Locate the cell with the specified text and output its [X, Y] center coordinate. 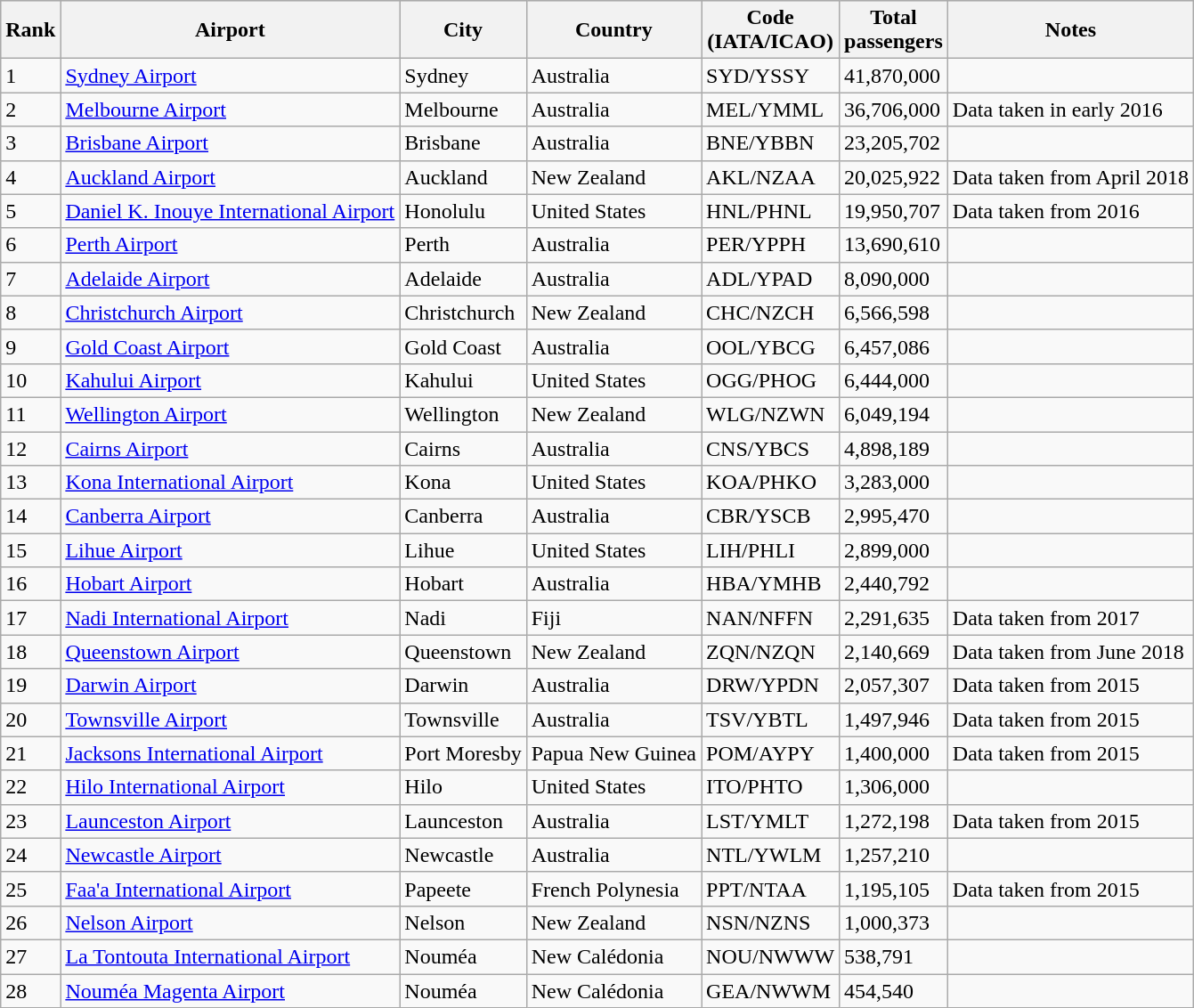
9 [30, 346]
23 [30, 821]
Canberra [463, 516]
25 [30, 889]
454,540 [894, 991]
21 [30, 753]
HNL/PHNL [771, 211]
7 [30, 279]
2,899,000 [894, 550]
Perth [463, 245]
Auckland Airport [230, 177]
4,898,189 [894, 448]
Data taken from June 2018 [1070, 652]
PPT/NTAA [771, 889]
ITO/PHTO [771, 787]
1,000,373 [894, 923]
2,440,792 [894, 584]
Christchurch [463, 313]
Country [613, 30]
2,057,307 [894, 686]
Data taken from 2016 [1070, 211]
Port Moresby [463, 753]
Nelson [463, 923]
Darwin Airport [230, 686]
1,257,210 [894, 855]
Queenstown Airport [230, 652]
French Polynesia [613, 889]
Wellington [463, 414]
Townsville [463, 719]
1,272,198 [894, 821]
18 [30, 652]
Papua New Guinea [613, 753]
4 [30, 177]
Data taken from 2017 [1070, 618]
Papeete [463, 889]
20 [30, 719]
28 [30, 991]
6,049,194 [894, 414]
Totalpassengers [894, 30]
Faa'a International Airport [230, 889]
TSV/YBTL [771, 719]
23,205,702 [894, 143]
Fiji [613, 618]
Sydney [463, 76]
8 [30, 313]
Newcastle [463, 855]
2,291,635 [894, 618]
14 [30, 516]
1,400,000 [894, 753]
NOU/NWWW [771, 956]
LIH/PHLI [771, 550]
17 [30, 618]
Brisbane Airport [230, 143]
Adelaide Airport [230, 279]
19 [30, 686]
Canberra Airport [230, 516]
Queenstown [463, 652]
AKL/NZAA [771, 177]
Hilo [463, 787]
3 [30, 143]
2,995,470 [894, 516]
Code(IATA/ICAO) [771, 30]
6,566,598 [894, 313]
NSN/NZNS [771, 923]
Gold Coast [463, 346]
CHC/NZCH [771, 313]
41,870,000 [894, 76]
Brisbane [463, 143]
15 [30, 550]
BNE/YBBN [771, 143]
13,690,610 [894, 245]
GEA/NWWM [771, 991]
27 [30, 956]
Auckland [463, 177]
1,306,000 [894, 787]
Lihue [463, 550]
HBA/YMHB [771, 584]
19,950,707 [894, 211]
MEL/YMML [771, 110]
6,444,000 [894, 380]
6,457,086 [894, 346]
Launceston Airport [230, 821]
10 [30, 380]
Wellington Airport [230, 414]
3,283,000 [894, 483]
Data taken in early 2016 [1070, 110]
POM/AYPY [771, 753]
Kona International Airport [230, 483]
WLG/NZWN [771, 414]
13 [30, 483]
ZQN/NZQN [771, 652]
OOL/YBCG [771, 346]
Nadi International Airport [230, 618]
KOA/PHKO [771, 483]
22 [30, 787]
Jacksons International Airport [230, 753]
Hobart [463, 584]
5 [30, 211]
Nouméa Magenta Airport [230, 991]
8,090,000 [894, 279]
Newcastle Airport [230, 855]
CNS/YBCS [771, 448]
ADL/YPAD [771, 279]
Adelaide [463, 279]
Kona [463, 483]
Melbourne [463, 110]
6 [30, 245]
PER/YPPH [771, 245]
16 [30, 584]
CBR/YSCB [771, 516]
DRW/YPDN [771, 686]
Gold Coast Airport [230, 346]
Darwin [463, 686]
Kahului [463, 380]
City [463, 30]
Nadi [463, 618]
Sydney Airport [230, 76]
Rank [30, 30]
La Tontouta International Airport [230, 956]
12 [30, 448]
1 [30, 76]
Honolulu [463, 211]
Hilo International Airport [230, 787]
SYD/YSSY [771, 76]
Nelson Airport [230, 923]
Data taken from April 2018 [1070, 177]
Kahului Airport [230, 380]
Hobart Airport [230, 584]
Christchurch Airport [230, 313]
OGG/PHOG [771, 380]
20,025,922 [894, 177]
2,140,669 [894, 652]
Airport [230, 30]
Townsville Airport [230, 719]
36,706,000 [894, 110]
Cairns [463, 448]
2 [30, 110]
Launceston [463, 821]
1,497,946 [894, 719]
LST/YMLT [771, 821]
Melbourne Airport [230, 110]
538,791 [894, 956]
26 [30, 923]
Daniel K. Inouye International Airport [230, 211]
Lihue Airport [230, 550]
11 [30, 414]
Notes [1070, 30]
Cairns Airport [230, 448]
24 [30, 855]
Perth Airport [230, 245]
NAN/NFFN [771, 618]
NTL/YWLM [771, 855]
1,195,105 [894, 889]
